Capture the cell that displays the provided text and extract its [x, y] central coordinate. 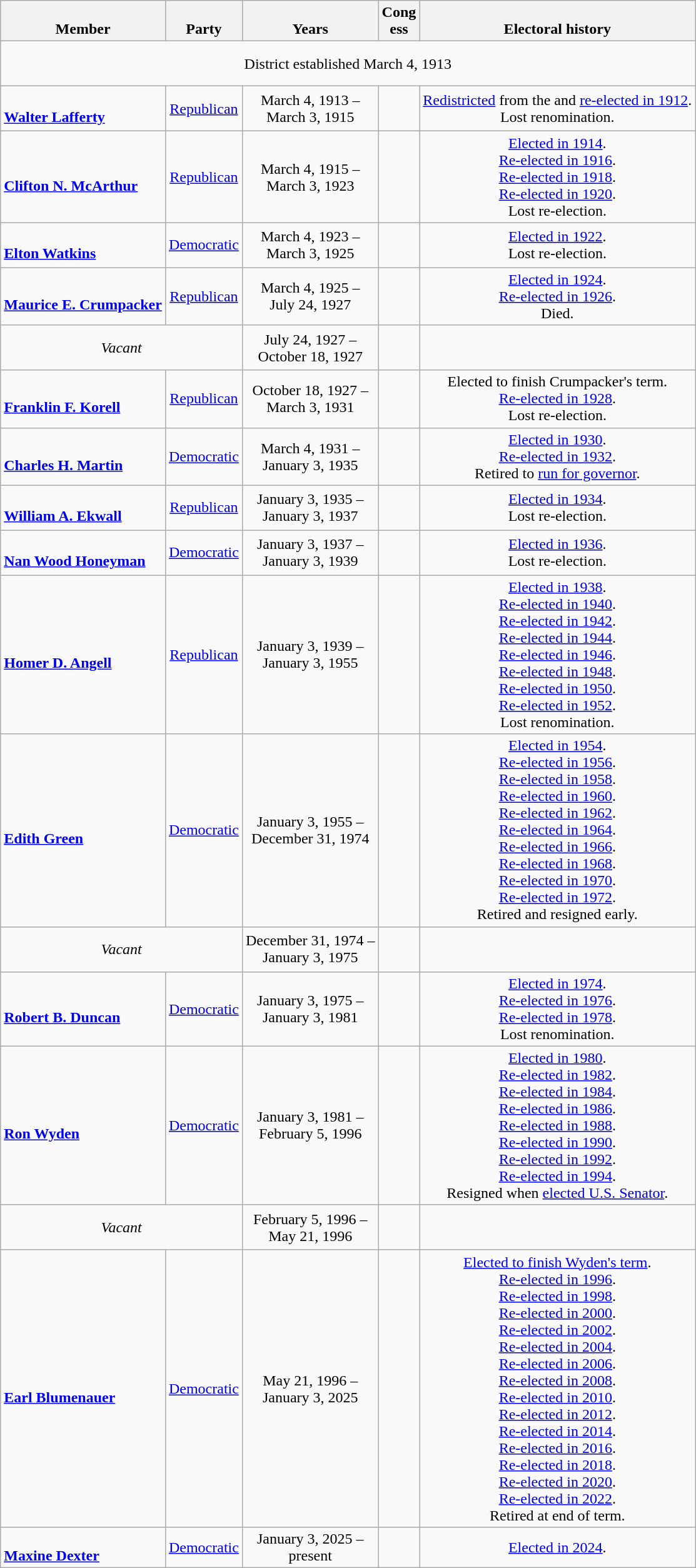
January 3, 2025 –present [310, 1547]
January 3, 1981 –February 5, 1996 [310, 1125]
Years [310, 21]
Elected in 1974.Re-elected in 1976.Re-elected in 1978.Lost renomination. [558, 1009]
Electoral history [558, 21]
Elected in 2024. [558, 1547]
William A. Ekwall [83, 508]
Elected in 1930.Re-elected in 1932.Retired to run for governor. [558, 456]
March 4, 1925 –July 24, 1927 [310, 296]
March 4, 1931 –January 3, 1935 [310, 456]
Ron Wyden [83, 1125]
July 24, 1927 –October 18, 1927 [310, 348]
Congess [399, 21]
December 31, 1974 –January 3, 1975 [310, 949]
January 3, 1939 –January 3, 1955 [310, 655]
Elton Watkins [83, 245]
Member [83, 21]
Clifton N. McArthur [83, 177]
October 18, 1927 –March 3, 1931 [310, 399]
January 3, 1955 –December 31, 1974 [310, 830]
March 4, 1915 –March 3, 1923 [310, 177]
Elected in 1914.Re-elected in 1916.Re-elected in 1918.Re-elected in 1920.Lost re-election. [558, 177]
District established March 4, 1913 [348, 64]
Maxine Dexter [83, 1547]
February 5, 1996 –May 21, 1996 [310, 1227]
Maurice E. Crumpacker [83, 296]
Elected in 1934.Lost re-election. [558, 508]
Elected in 1936.Lost re-election. [558, 553]
May 21, 1996 –January 3, 2025 [310, 1388]
January 3, 1937 –January 3, 1939 [310, 553]
Edith Green [83, 830]
Redistricted from the and re-elected in 1912.Lost renomination. [558, 109]
January 3, 1935 –January 3, 1937 [310, 508]
Elected in 1924.Re-elected in 1926.Died. [558, 296]
Elected in 1922.Lost re-election. [558, 245]
Franklin F. Korell [83, 399]
January 3, 1975 –January 3, 1981 [310, 1009]
Homer D. Angell [83, 655]
Earl Blumenauer [83, 1388]
March 4, 1923 –March 3, 1925 [310, 245]
March 4, 1913 –March 3, 1915 [310, 109]
Nan Wood Honeyman [83, 553]
Party [204, 21]
Charles H. Martin [83, 456]
Elected to finish Crumpacker's term.Re-elected in 1928.Lost re-election. [558, 399]
Robert B. Duncan [83, 1009]
Walter Lafferty [83, 109]
